Search for the cell housing the specified text and yield its (X, Y) center coordinate. 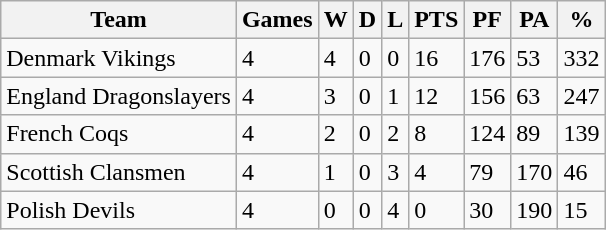
16 (436, 58)
French Coqs (119, 134)
124 (488, 134)
PA (534, 20)
W (336, 20)
190 (534, 210)
170 (534, 172)
46 (582, 172)
% (582, 20)
Denmark Vikings (119, 58)
Team (119, 20)
332 (582, 58)
247 (582, 96)
156 (488, 96)
89 (534, 134)
30 (488, 210)
63 (534, 96)
PTS (436, 20)
15 (582, 210)
England Dragonslayers (119, 96)
53 (534, 58)
139 (582, 134)
L (396, 20)
Games (277, 20)
12 (436, 96)
79 (488, 172)
PF (488, 20)
D (367, 20)
Scottish Clansmen (119, 172)
8 (436, 134)
Polish Devils (119, 210)
176 (488, 58)
